Provide the [x, y] coordinate of the cell's center where the given text is located.  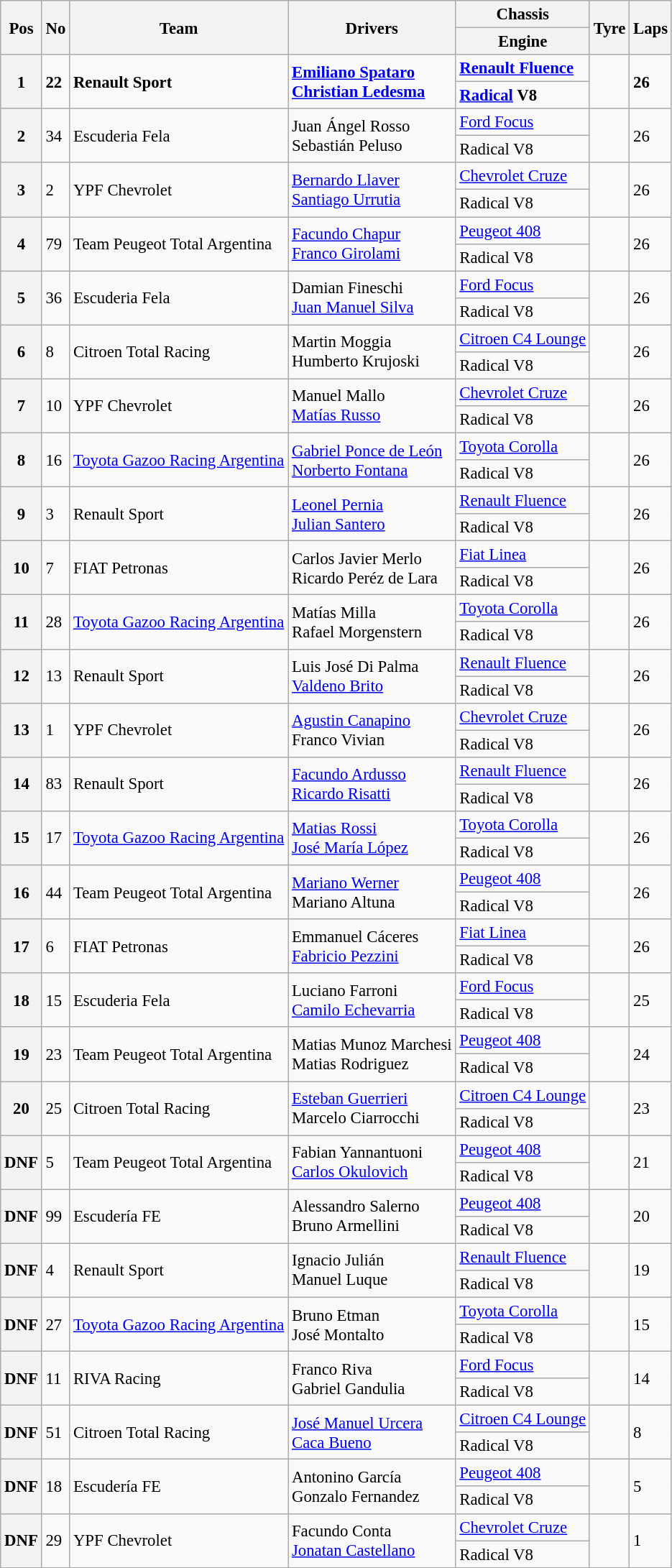
34 [55, 135]
Bernardo Llaver Santiago Urrutia [372, 190]
Leonel Pernia Julian Santero [372, 515]
Antonino García Gonzalo Fernandez [372, 1486]
Esteban Guerrieri Marcelo Ciarrocchi [372, 1108]
22 [55, 82]
44 [55, 893]
Fabian Yannantuoni Carlos Okulovich [372, 1163]
29 [55, 1541]
Laps [651, 27]
51 [55, 1433]
Luis José Di Palma Valdeno Brito [372, 675]
RIVA Racing [179, 1378]
Bruno Etman José Montalto [372, 1324]
Gabriel Ponce de León Norberto Fontana [372, 460]
Carlos Javier Merlo Ricardo Peréz de Lara [372, 568]
Emmanuel Cáceres Fabricio Pezzini [372, 946]
Franco Riva Gabriel Gandulia [372, 1378]
Matías Milla Rafael Morgenstern [372, 622]
Engine [523, 42]
Pos [22, 27]
Matias Munoz Marchesi Matias Rodriguez [372, 1055]
Juan Ángel Rosso Sebastián Peluso [372, 135]
28 [55, 622]
Tyre [609, 27]
Facundo Conta Jonatan Castellano [372, 1541]
99 [55, 1216]
Matias Rossi José María López [372, 838]
Emiliano Spataro Christian Ledesma [372, 82]
Drivers [372, 27]
Agustin Canapino Franco Vivian [372, 730]
24 [651, 1055]
Alessandro Salerno Bruno Armellini [372, 1216]
79 [55, 244]
Mariano Werner Mariano Altuna [372, 893]
Martin Moggia Humberto Krujoski [372, 352]
Manuel Mallo Matías Russo [372, 405]
Chassis [523, 14]
83 [55, 785]
Damian Fineschi Juan Manuel Silva [372, 298]
36 [55, 298]
Luciano Farroni Camilo Echevarria [372, 1000]
Facundo Chapur Franco Girolami [372, 244]
José Manuel Urcera Caca Bueno [372, 1433]
Ignacio Julián Manuel Luque [372, 1270]
9 [22, 515]
Team [179, 27]
21 [651, 1163]
12 [22, 675]
27 [55, 1324]
Facundo Ardusso Ricardo Risatti [372, 785]
No [55, 27]
